Return the (X, Y) coordinate for the center point of the cell that contains the specified text.  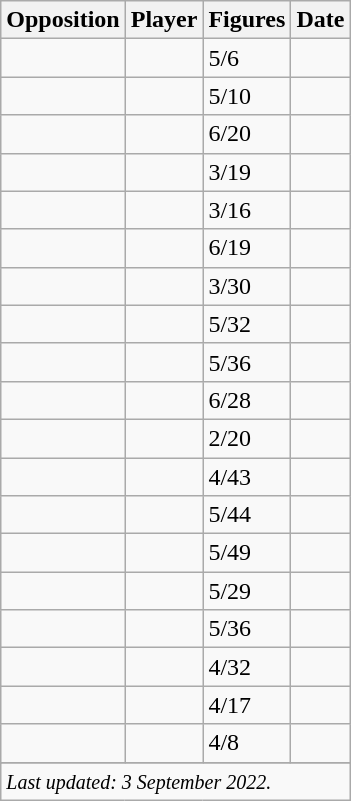
5/32 (247, 324)
6/20 (247, 134)
Player (164, 20)
5/10 (247, 96)
4/43 (247, 477)
4/8 (247, 743)
4/17 (247, 705)
6/28 (247, 400)
4/32 (247, 667)
5/29 (247, 591)
5/6 (247, 58)
3/30 (247, 286)
5/49 (247, 553)
2/20 (247, 438)
Date (320, 20)
3/19 (247, 172)
Figures (247, 20)
Last updated: 3 September 2022. (176, 781)
Opposition (63, 20)
6/19 (247, 248)
5/44 (247, 515)
3/16 (247, 210)
